Find where the given text appears and provide that cell's center as (x, y) coordinate. 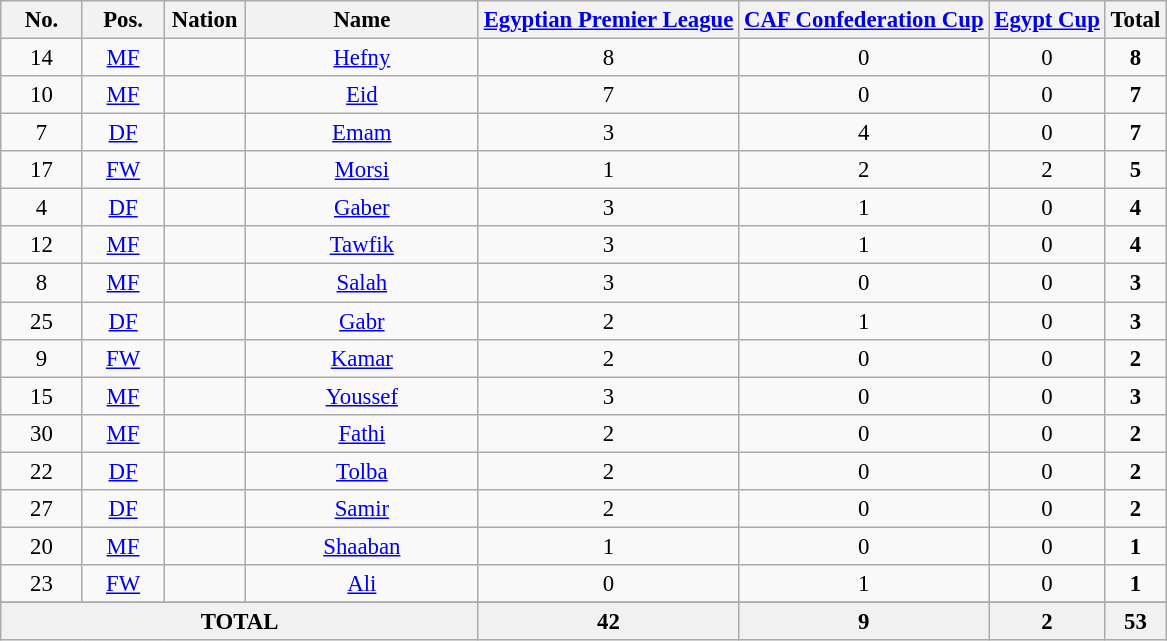
30 (42, 433)
TOTAL (240, 621)
Kamar (362, 358)
Gabr (362, 321)
10 (42, 95)
22 (42, 471)
Emam (362, 133)
25 (42, 321)
CAF Confederation Cup (864, 20)
Nation (205, 20)
Morsi (362, 170)
Egyptian Premier League (608, 20)
53 (1135, 621)
17 (42, 170)
Tolba (362, 471)
Tawfik (362, 245)
Name (362, 20)
Ali (362, 584)
Youssef (362, 396)
Pos. (123, 20)
20 (42, 546)
Samir (362, 509)
Gaber (362, 208)
Fathi (362, 433)
Hefny (362, 58)
27 (42, 509)
Salah (362, 283)
Shaaban (362, 546)
Total (1135, 20)
No. (42, 20)
5 (1135, 170)
Egypt Cup (1047, 20)
Eid (362, 95)
15 (42, 396)
14 (42, 58)
12 (42, 245)
42 (608, 621)
23 (42, 584)
